Determine the (x, y) coordinate at the center of the cell enclosing the given text.  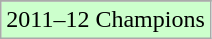
2011–12 Champions (106, 20)
